Provide the [x, y] coordinate of the cell's center where the given text is located.  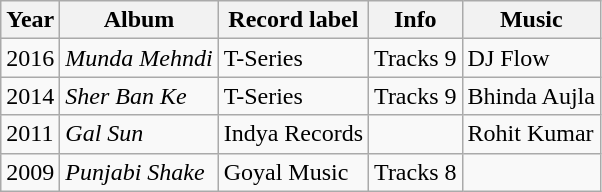
Album [139, 20]
2014 [30, 96]
2011 [30, 134]
Info [416, 20]
Rohit Kumar [531, 134]
Year [30, 20]
2009 [30, 172]
Indya Records [293, 134]
Bhinda Aujla [531, 96]
Sher Ban Ke [139, 96]
Punjabi Shake [139, 172]
2016 [30, 58]
Munda Mehndi [139, 58]
Tracks 8 [416, 172]
Goyal Music [293, 172]
Record label [293, 20]
DJ Flow [531, 58]
Gal Sun [139, 134]
Music [531, 20]
